Return the (X, Y) coordinate for the center point of the cell that contains the specified text.  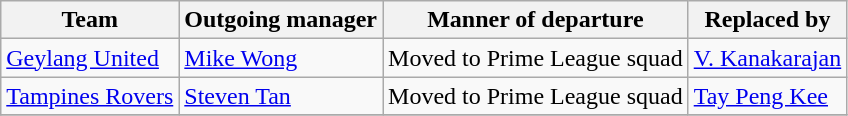
Mike Wong (281, 58)
Tay Peng Kee (768, 96)
Team (90, 20)
V. Kanakarajan (768, 58)
Manner of departure (536, 20)
Outgoing manager (281, 20)
Tampines Rovers (90, 96)
Steven Tan (281, 96)
Replaced by (768, 20)
Geylang United (90, 58)
